Search for the cell housing the specified text and yield its (X, Y) center coordinate. 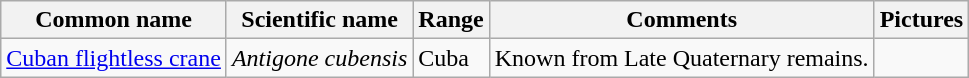
Comments (682, 20)
Common name (114, 20)
Pictures (922, 20)
Known from Late Quaternary remains. (682, 58)
Antigone cubensis (319, 58)
Cuba (451, 58)
Cuban flightless crane (114, 58)
Scientific name (319, 20)
Range (451, 20)
